Find where the given text appears and provide that cell's center as [X, Y] coordinate. 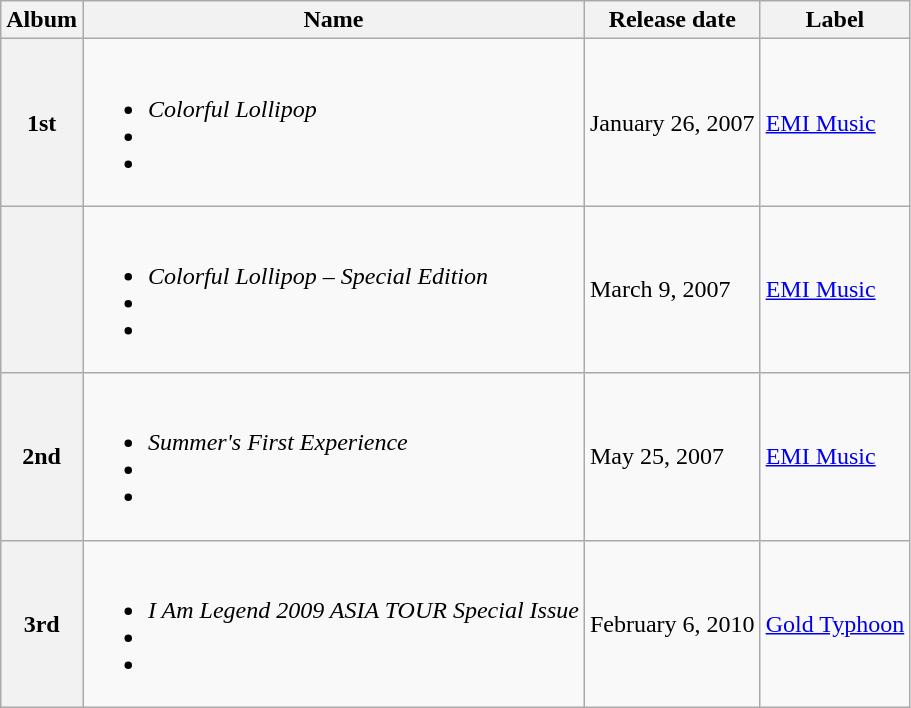
Album [42, 20]
1st [42, 122]
Release date [672, 20]
Colorful Lollipop [333, 122]
3rd [42, 624]
May 25, 2007 [672, 456]
Summer's First Experience [333, 456]
Gold Typhoon [835, 624]
I Am Legend 2009 ASIA TOUR Special Issue [333, 624]
2nd [42, 456]
March 9, 2007 [672, 290]
Name [333, 20]
Label [835, 20]
Colorful Lollipop – Special Edition [333, 290]
February 6, 2010 [672, 624]
January 26, 2007 [672, 122]
